Extract the [X, Y] coordinate from the center of the cell holding the provided text.  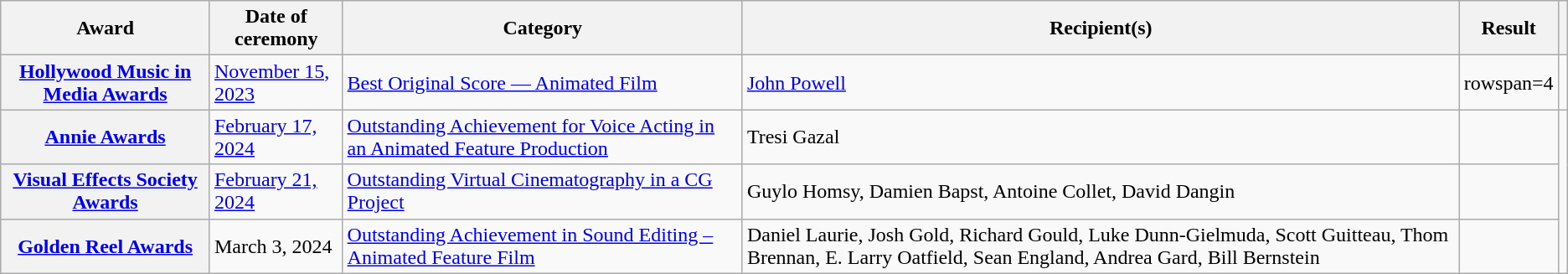
November 15, 2023 [276, 82]
Outstanding Achievement in Sound Editing – Animated Feature Film [543, 246]
Outstanding Achievement for Voice Acting in an Animated Feature Production [543, 137]
Guylo Homsy, Damien Bapst, Antoine Collet, David Dangin [1101, 191]
Visual Effects Society Awards [106, 191]
Annie Awards [106, 137]
Tresi Gazal [1101, 137]
Best Original Score — Animated Film [543, 82]
Award [106, 28]
Recipient(s) [1101, 28]
March 3, 2024 [276, 246]
rowspan=4 [1509, 82]
Date of ceremony [276, 28]
Category [543, 28]
Result [1509, 28]
Golden Reel Awards [106, 246]
February 21, 2024 [276, 191]
Hollywood Music in Media Awards [106, 82]
Outstanding Virtual Cinematography in a CG Project [543, 191]
John Powell [1101, 82]
February 17, 2024 [276, 137]
